Return (X, Y) of the center of cell containing provided text 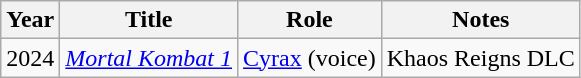
2024 (30, 58)
Year (30, 20)
Title (149, 20)
Cyrax (voice) (310, 58)
Mortal Kombat 1 (149, 58)
Khaos Reigns DLC (480, 58)
Notes (480, 20)
Role (310, 20)
